Output the (x, y) coordinate of the center of the cell containing the given text.  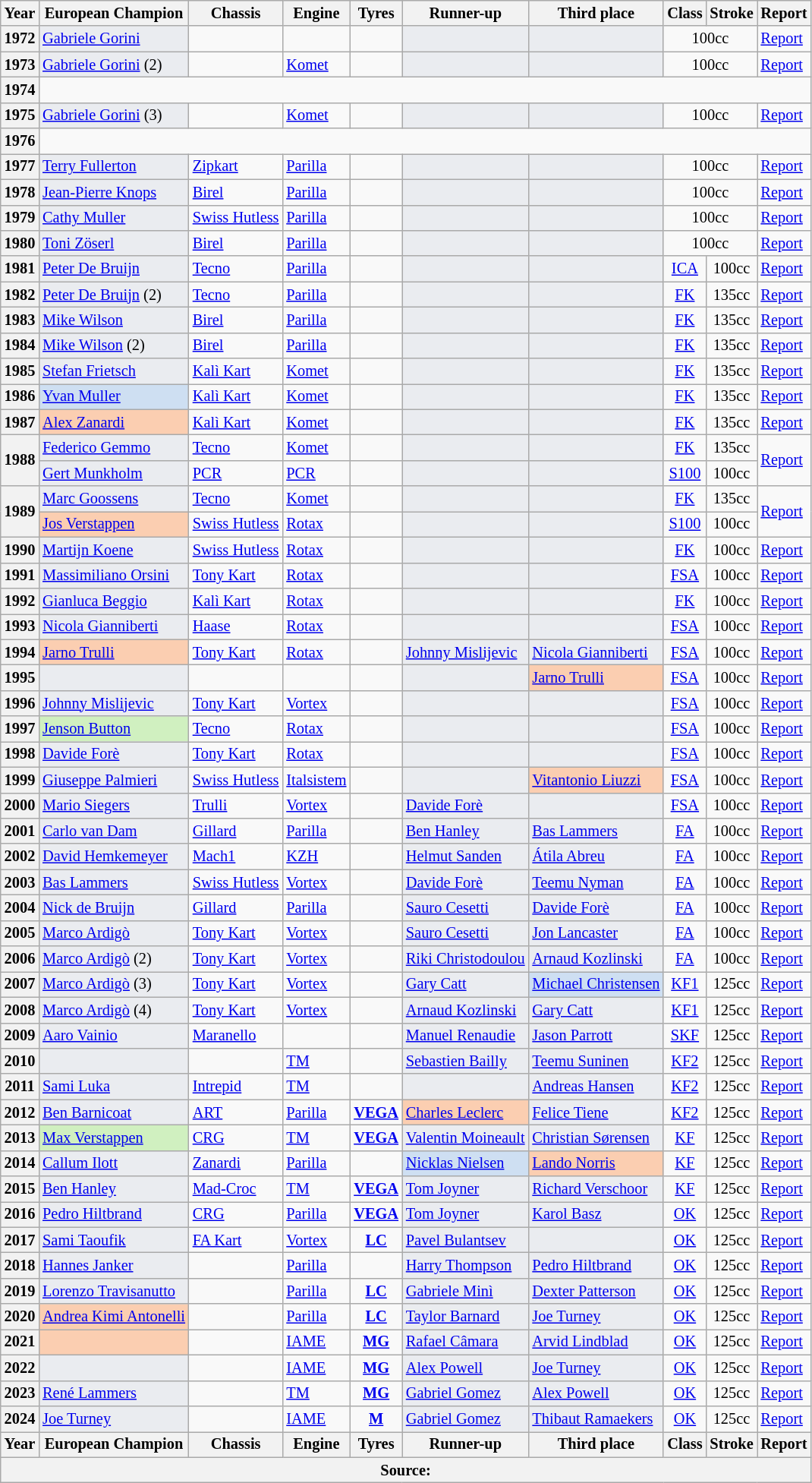
2017 (20, 1240)
Helmut Sanden (466, 857)
1999 (20, 780)
Mach1 (236, 857)
Gabriele Gorini (114, 39)
1988 (20, 460)
Lorenzo Travisanutto (114, 1291)
Zipkart (236, 166)
René Lammers (114, 1393)
Vitantonio Liuzzi (596, 780)
Christian Sørensen (596, 1137)
2003 (20, 882)
1979 (20, 218)
Mike Wilson (2) (114, 346)
Yvan Muller (114, 396)
ICA (685, 269)
1984 (20, 346)
2012 (20, 1112)
Haase (236, 626)
2021 (20, 1342)
Callum Ilott (114, 1163)
David Hemkemeyer (114, 857)
2020 (20, 1317)
1994 (20, 652)
1982 (20, 295)
1980 (20, 243)
1995 (20, 677)
Max Verstappen (114, 1137)
Jos Verstappen (114, 524)
Aaro Vainio (114, 1036)
Gabriele Gorini (2) (114, 65)
1974 (20, 90)
Jon Lancaster (596, 933)
1992 (20, 601)
Sebastien Bailly (466, 1061)
Intrepid (236, 1087)
Mike Wilson (114, 320)
2024 (20, 1418)
SKF (685, 1036)
Giuseppe Palmieri (114, 780)
KZH (316, 857)
Zanardi (236, 1163)
2001 (20, 831)
Marco Ardigò (114, 933)
Manuel Renaudie (466, 1036)
Teemu Suninen (596, 1061)
Lando Norris (596, 1163)
2005 (20, 933)
Peter De Bruijn (114, 269)
Gert Munkholm (114, 473)
2010 (20, 1061)
1997 (20, 729)
Gianluca Beggio (114, 601)
Marco Ardigò (3) (114, 984)
Federico Gemmo (114, 447)
1977 (20, 166)
1986 (20, 396)
FA Kart (236, 1240)
2006 (20, 959)
Mario Siegers (114, 806)
2015 (20, 1189)
Thibaut Ramaekers (596, 1418)
1990 (20, 550)
Karol Basz (596, 1214)
Italsistem (316, 780)
Marc Goossens (114, 499)
Hannes Janker (114, 1266)
Andrea Kimi Antonelli (114, 1317)
2018 (20, 1266)
Harry Thompson (466, 1266)
Sami Taoufik (114, 1240)
Trulli (236, 806)
1993 (20, 626)
Taylor Barnard (466, 1317)
1996 (20, 703)
Jean-Pierre Knops (114, 192)
1976 (20, 141)
Maranello (236, 1036)
2004 (20, 907)
Martijn Koene (114, 550)
Andreas Hansen (596, 1087)
2022 (20, 1368)
2008 (20, 1010)
1989 (20, 512)
ART (236, 1112)
Gabriele Minì (466, 1291)
Átila Abreu (596, 857)
Sami Luka (114, 1087)
Gabriele Gorini (3) (114, 115)
Mad-Croc (236, 1189)
1983 (20, 320)
Cathy Muller (114, 218)
Terry Fullerton (114, 166)
1985 (20, 371)
2013 (20, 1137)
1973 (20, 65)
1991 (20, 576)
Richard Verschoor (596, 1189)
Arvid Lindblad (596, 1342)
Ben Barnicoat (114, 1112)
Pavel Bulantsev (466, 1240)
Source: (406, 1470)
2000 (20, 806)
Michael Christensen (596, 984)
2023 (20, 1393)
1975 (20, 115)
Jenson Button (114, 729)
Charles Leclerc (466, 1112)
Peter De Bruijn (2) (114, 295)
2019 (20, 1291)
1987 (20, 422)
Carlo van Dam (114, 831)
Marco Ardigò (2) (114, 959)
2002 (20, 857)
1972 (20, 39)
Toni Zöserl (114, 243)
Riki Christodoulou (466, 959)
M (376, 1418)
Nick de Bruijn (114, 907)
2016 (20, 1214)
2009 (20, 1036)
Jason Parrott (596, 1036)
Rafael Câmara (466, 1342)
1981 (20, 269)
Stefan Frietsch (114, 371)
Alex Zanardi (114, 422)
Valentin Moineault (466, 1137)
Marco Ardigò (4) (114, 1010)
Felice Tiene (596, 1112)
Teemu Nyman (596, 882)
2014 (20, 1163)
1998 (20, 754)
Dexter Patterson (596, 1291)
2007 (20, 984)
1978 (20, 192)
Nicklas Nielsen (466, 1163)
Massimiliano Orsini (114, 576)
2011 (20, 1087)
